From the cell containing the given text, extract its center point as [x, y] coordinate. 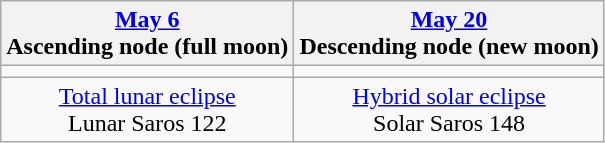
May 20Descending node (new moon) [449, 34]
Hybrid solar eclipseSolar Saros 148 [449, 110]
Total lunar eclipseLunar Saros 122 [148, 110]
May 6Ascending node (full moon) [148, 34]
